For the text-containing cell, return its midpoint in [x, y] coordinate format. 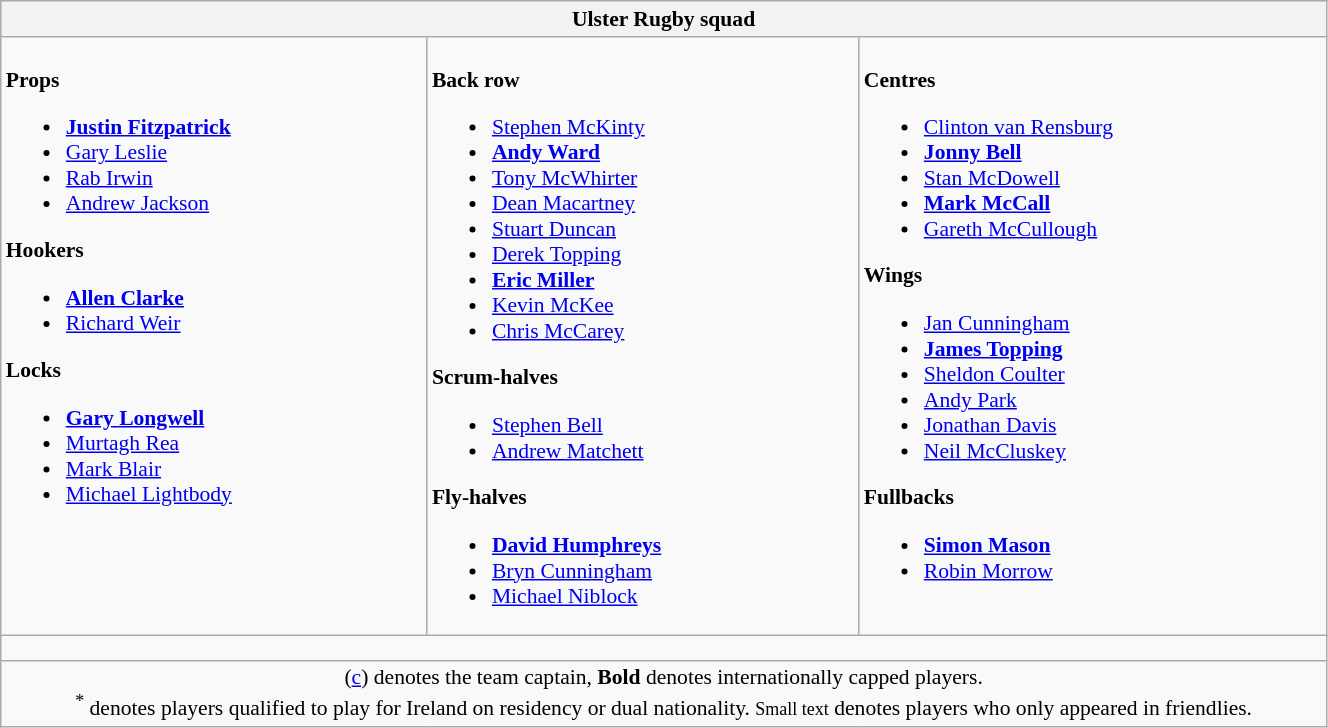
Ulster Rugby squad [664, 19]
